Return (x, y) of the center of cell containing provided text 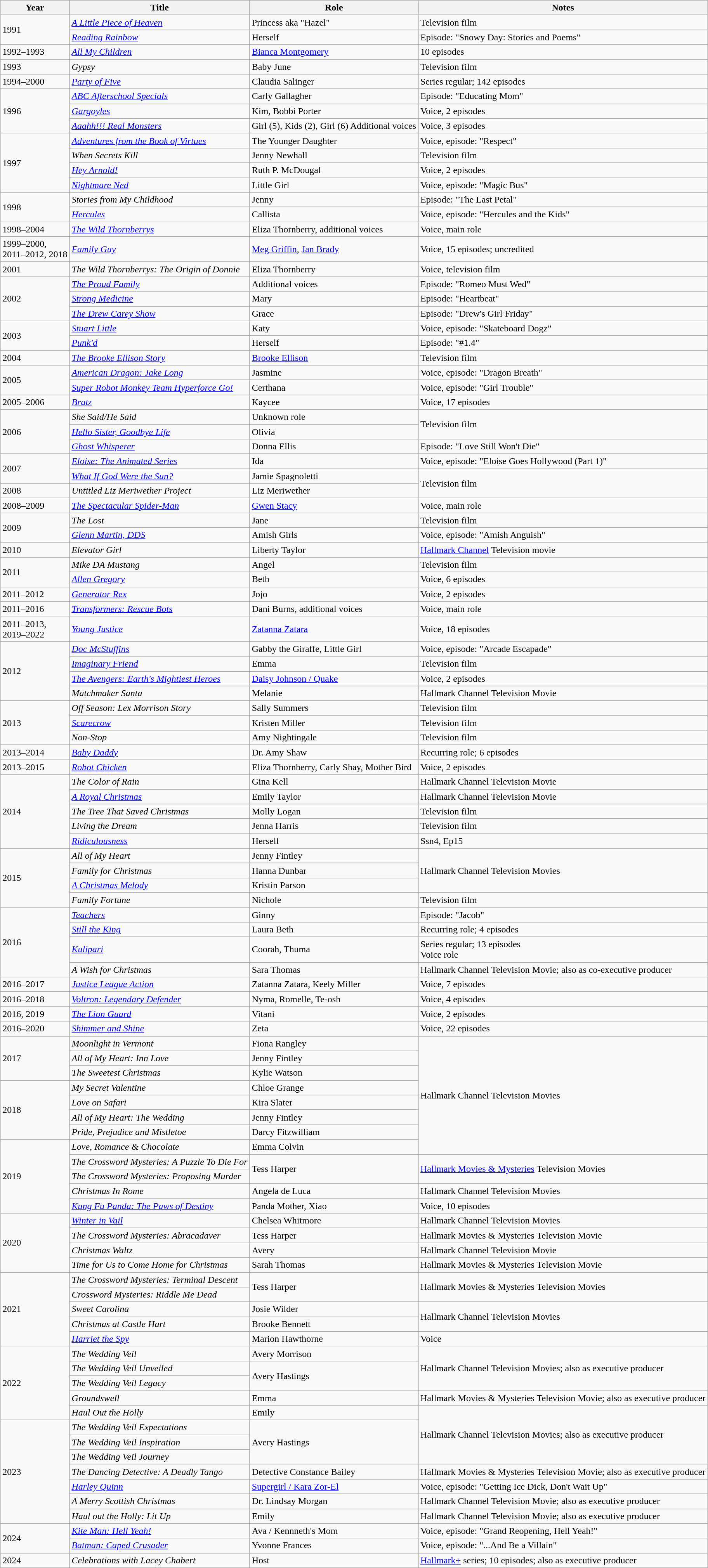
Voice, episode: "Respect" (563, 140)
Emily Taylor (334, 797)
Ruth P. McDougal (334, 170)
The Color of Rain (160, 782)
The Crossword Mysteries: Proposing Murder (160, 1176)
Chelsea Whitmore (334, 1221)
2014 (35, 811)
Eliza Thornberry (334, 269)
Nightmare Ned (160, 185)
Hello Sister, Goodbye Life (160, 432)
Panda Mother, Xiao (334, 1206)
1991 (35, 30)
The Spectacular Spider-Man (160, 506)
2010 (35, 550)
2008 (35, 491)
Avery Morrison (334, 1353)
Living the Dream (160, 826)
Kung Fu Panda: The Paws of Destiny (160, 1206)
Christmas Waltz (160, 1250)
Jasmine (334, 373)
Angela de Luca (334, 1191)
Off Season: Lex Morrison Story (160, 708)
Daisy Johnson / Quake (334, 679)
Scarecrow (160, 723)
Voice, episode: "Getting Ice Dick, Don't Wait Up" (563, 1487)
2015 (35, 878)
Amy Nightingale (334, 738)
2003 (35, 336)
Recurring role; 4 episodes (563, 930)
Episode: "The Last Petal" (563, 200)
Kristin Parson (334, 885)
1992–1993 (35, 52)
2007 (35, 469)
10 episodes (563, 52)
Gabby the Giraffe, Little Girl (334, 649)
The Crossword Mysteries: Abracadaver (160, 1235)
What If God Were the Sun? (160, 476)
Gwen Stacy (334, 506)
Donna Ellis (334, 447)
2019 (35, 1176)
Kaycee (334, 402)
Episode: "Educating Mom" (563, 96)
Mike DA Mustang (160, 565)
Pride, Prejudice and Mistletoe (160, 1132)
Chloe Grange (334, 1088)
Still the King (160, 930)
2016–2017 (35, 984)
Voice, episode: "Eloise Goes Hollywood (Part 1)" (563, 461)
2012 (35, 671)
Unknown role (334, 417)
Imaginary Friend (160, 664)
Ida (334, 461)
Adventures from the Book of Virtues (160, 140)
Transformers: Rescue Bots (160, 609)
2006 (35, 431)
Voice, 3 episodes (563, 126)
The Wedding Veil (160, 1353)
Family Guy (160, 249)
Brooke Bennett (334, 1324)
Voice, 17 episodes (563, 402)
Dani Burns, additional voices (334, 609)
All of My Heart: Inn Love (160, 1058)
Allen Gregory (160, 579)
1998–2004 (35, 229)
Robot Chicken (160, 767)
Sally Summers (334, 708)
Hallmark+ series; 10 episodes; also as executive producer (563, 1560)
Kite Man: Hell Yeah! (160, 1531)
Coorah, Thuma (334, 950)
Beth (334, 579)
Voice, episode: "Dragon Breath" (563, 373)
Strong Medicine (160, 299)
Baby June (334, 67)
Detective Constance Bailey (334, 1472)
My Secret Valentine (160, 1088)
Angel (334, 565)
Vitani (334, 1014)
Jenny (334, 200)
All of My Heart (160, 856)
Episode: "#1.4" (563, 343)
When Secrets Kill (160, 155)
Groundswell (160, 1398)
1994–2000 (35, 81)
Dr. Lindsay Morgan (334, 1501)
Haul Out the Holly (160, 1413)
The Lion Guard (160, 1014)
Hallmark Channel Television Movie; also as co-executive producer (563, 970)
Stories from My Childhood (160, 200)
Series regular; 142 episodes (563, 81)
Jane (334, 520)
2009 (35, 528)
2018 (35, 1110)
Ridiculousness (160, 841)
The Proud Family (160, 284)
1996 (35, 111)
Time for Us to Come Home for Christmas (160, 1265)
2017 (35, 1058)
Jenny Newhall (334, 155)
Jojo (334, 594)
Yvonne Frances (334, 1545)
Voice, television film (563, 269)
Episode: "Drew's Girl Friday" (563, 314)
Baby Daddy (160, 752)
Voltron: Legendary Defender (160, 999)
The Wedding Veil Unveiled (160, 1368)
Doc McStuffins (160, 649)
Eliza Thornberry, Carly Shay, Mother Bird (334, 767)
Shimmer and Shine (160, 1029)
2016 (35, 942)
Molly Logan (334, 811)
Episode: "Jacob" (563, 915)
Eloise: The Animated Series (160, 461)
Young Justice (160, 629)
Voice, episode: "Magic Bus" (563, 185)
Host (334, 1560)
Voice, episode: "Grand Reopening, Hell Yeah!" (563, 1531)
Ssn4, Ep15 (563, 841)
Emma Colvin (334, 1147)
2016–2020 (35, 1029)
Stuart Little (160, 328)
Recurring role; 6 episodes (563, 752)
Reading Rainbow (160, 37)
Episode: "Love Still Won't Die" (563, 447)
A Merry Scottish Christmas (160, 1501)
Episode: "Snowy Day: Stories and Poems" (563, 37)
Zatanna Zatara, Keely Miller (334, 984)
2011 (35, 572)
Fiona Rangley (334, 1043)
Voice, 6 episodes (563, 579)
A Wish for Christmas (160, 970)
Eliza Thornberry, additional voices (334, 229)
2004 (35, 358)
Darcy Fitzwilliam (334, 1132)
Voice, episode: "...And Be a Villain" (563, 1545)
2001 (35, 269)
Harriet the Spy (160, 1339)
Mary (334, 299)
Episode: "Heartbeat" (563, 299)
Melanie (334, 693)
Christmas at Castle Hart (160, 1324)
Princess aka "Hazel" (334, 23)
The Crossword Mysteries: A Puzzle To Die For (160, 1161)
Laura Beth (334, 930)
2016, 2019 (35, 1014)
Title (160, 8)
Episode: "Romeo Must Wed" (563, 284)
Jenna Harris (334, 826)
Zeta (334, 1029)
The Dancing Detective: A Deadly Tango (160, 1472)
Crossword Mysteries: Riddle Me Dead (160, 1294)
Untitled Liz Meriwether Project (160, 491)
A Christmas Melody (160, 885)
Certhana (334, 387)
Elevator Girl (160, 550)
2011–2012 (35, 594)
Year (35, 8)
Kim, Bobbi Porter (334, 111)
Voice, 10 episodes (563, 1206)
All My Children (160, 52)
Sweet Carolina (160, 1309)
2013–2015 (35, 767)
Hallmark Channel Television movie (563, 550)
The Wedding Veil Legacy (160, 1383)
The Avengers: Earth's Mightiest Heroes (160, 679)
Gina Kell (334, 782)
Girl (5), Kids (2), Girl (6) Additional voices (334, 126)
Kristen Miller (334, 723)
Notes (563, 8)
Nichole (334, 900)
Nyma, Romelle, Te-osh (334, 999)
Additional voices (334, 284)
Hey Arnold! (160, 170)
Glenn Martin, DDS (160, 535)
Family Fortune (160, 900)
A Little Piece of Heaven (160, 23)
Harley Quinn (160, 1487)
2008–2009 (35, 506)
Love on Safari (160, 1102)
2005 (35, 380)
1999–2000,2011–2012, 2018 (35, 249)
Voice, episode: "Girl Trouble" (563, 387)
Sarah Thomas (334, 1265)
Voice, episode: "Skateboard Dogz" (563, 328)
The Sweetest Christmas (160, 1073)
2005–2006 (35, 402)
Hercules (160, 215)
Sara Thomas (334, 970)
The Lost (160, 520)
Series regular; 13 episodesVoice role (563, 950)
2023 (35, 1472)
Non-Stop (160, 738)
2021 (35, 1309)
2013 (35, 723)
The Younger Daughter (334, 140)
Gargoyles (160, 111)
Voice, episode: "Arcade Escapade" (563, 649)
Claudia Salinger (334, 81)
Role (334, 8)
Voice, 18 episodes (563, 629)
Haul out the Holly: Lit Up (160, 1516)
Dr. Amy Shaw (334, 752)
Love, Romance & Chocolate (160, 1147)
Super Robot Monkey Team Hyperforce Go! (160, 387)
Kira Slater (334, 1102)
Kulipari (160, 950)
2011–2016 (35, 609)
The Brooke Ellison Story (160, 358)
1993 (35, 67)
Supergirl / Kara Zor-El (334, 1487)
The Wild Thornberrys: The Origin of Donnie (160, 269)
2020 (35, 1243)
Amish Girls (334, 535)
Olivia (334, 432)
Moonlight in Vermont (160, 1043)
Liberty Taylor (334, 550)
The Wedding Veil Journey (160, 1457)
Voice, 22 episodes (563, 1029)
Brooke Ellison (334, 358)
Bratz (160, 402)
Voice, episode: "Amish Anguish" (563, 535)
1998 (35, 207)
Bianca Montgomery (334, 52)
Zatanna Zatara (334, 629)
Ava / Kennneth's Mom (334, 1531)
Hanna Dunbar (334, 870)
The Wild Thornberrys (160, 229)
Avery (334, 1250)
Grace (334, 314)
The Drew Carey Show (160, 314)
Liz Meriwether (334, 491)
Family for Christmas (160, 870)
Voice (563, 1339)
ABC Afterschool Specials (160, 96)
Kylie Watson (334, 1073)
Aaahh!!! Real Monsters (160, 126)
Voice, 7 episodes (563, 984)
Josie Wilder (334, 1309)
2002 (35, 299)
Ghost Whisperer (160, 447)
2011–2013,2019–2022 (35, 629)
Voice, episode: "Hercules and the Kids" (563, 215)
American Dragon: Jake Long (160, 373)
All of My Heart: The Wedding (160, 1117)
2016–2018 (35, 999)
She Said/He Said (160, 417)
Celebrations with Lacey Chabert (160, 1560)
Voice, 15 episodes; uncredited (563, 249)
The Tree That Saved Christmas (160, 811)
Jamie Spagnoletti (334, 476)
2013–2014 (35, 752)
Ginny (334, 915)
Voice, 4 episodes (563, 999)
1997 (35, 163)
Callista (334, 215)
Batman: Caped Crusader (160, 1545)
Matchmaker Santa (160, 693)
The Wedding Veil Inspiration (160, 1442)
Katy (334, 328)
Teachers (160, 915)
2022 (35, 1383)
The Wedding Veil Expectations (160, 1428)
Party of Five (160, 81)
Gypsy (160, 67)
Winter in Vail (160, 1221)
The Crossword Mysteries: Terminal Descent (160, 1280)
Little Girl (334, 185)
Christmas In Rome (160, 1191)
Punk'd (160, 343)
Generator Rex (160, 594)
A Royal Christmas (160, 797)
Carly Gallagher (334, 96)
Marion Hawthorne (334, 1339)
Justice League Action (160, 984)
Meg Griffin, Jan Brady (334, 249)
